Determine the [X, Y] coordinate at the center of the cell enclosing the given text.  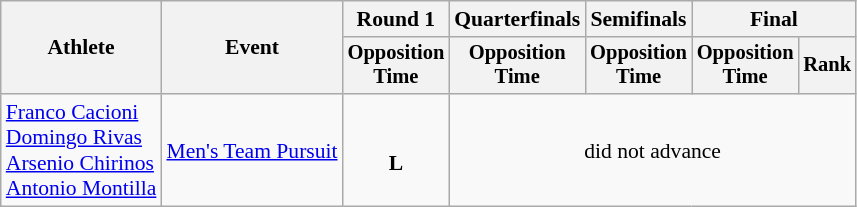
Round 1 [396, 19]
Rank [827, 66]
Event [252, 48]
L [396, 150]
Final [774, 19]
Quarterfinals [517, 19]
Athlete [82, 48]
Semifinals [638, 19]
Franco CacioniDomingo RivasArsenio ChirinosAntonio Montilla [82, 150]
Men's Team Pursuit [252, 150]
did not advance [652, 150]
